Locate the cell with the specified text and output its (x, y) center coordinate. 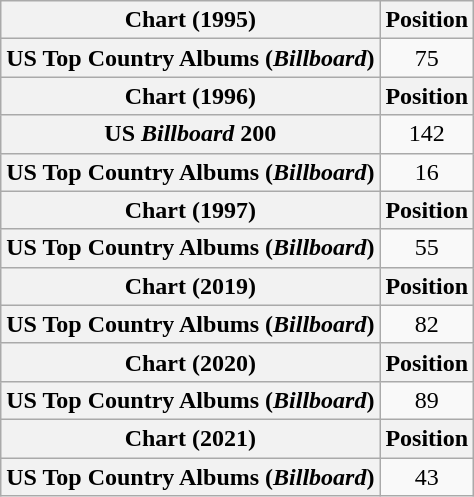
Chart (2019) (190, 286)
Chart (1995) (190, 20)
75 (427, 58)
43 (427, 477)
US Billboard 200 (190, 134)
89 (427, 400)
Chart (2020) (190, 362)
Chart (1997) (190, 210)
Chart (2021) (190, 438)
16 (427, 172)
Chart (1996) (190, 96)
55 (427, 248)
142 (427, 134)
82 (427, 324)
